Find where the given text appears and provide that cell's center as (X, Y) coordinate. 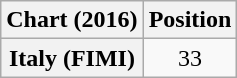
Position (190, 20)
Chart (2016) (72, 20)
Italy (FIMI) (72, 58)
33 (190, 58)
